Pinpoint the cell where the given text exists, returning its [x, y] midpoint coordinate. 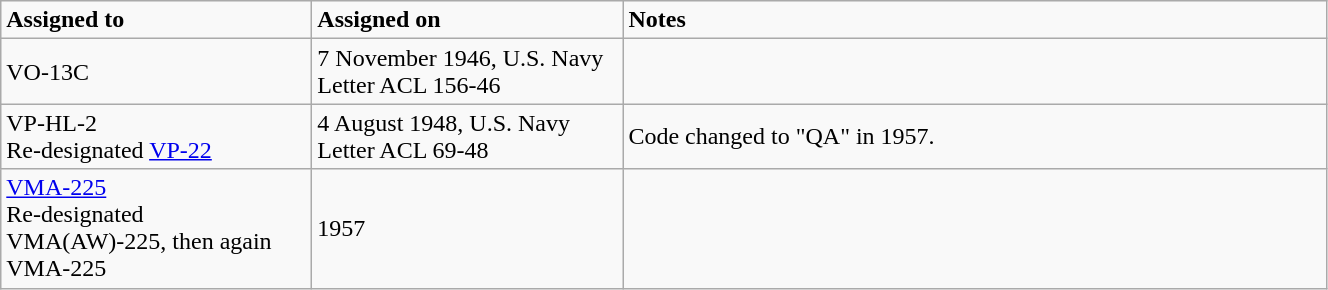
Code changed to "QA" in 1957. [975, 136]
1957 [468, 228]
Assigned to [156, 20]
VMA-225Re-designated VMA(AW)-225, then again VMA-225 [156, 228]
Notes [975, 20]
4 August 1948, U.S. Navy Letter ACL 69-48 [468, 136]
Assigned on [468, 20]
VO-13C [156, 72]
VP-HL-2Re-designated VP-22 [156, 136]
7 November 1946, U.S. Navy Letter ACL 156-46 [468, 72]
